Determine the [x, y] coordinate at the center of the cell enclosing the given text.  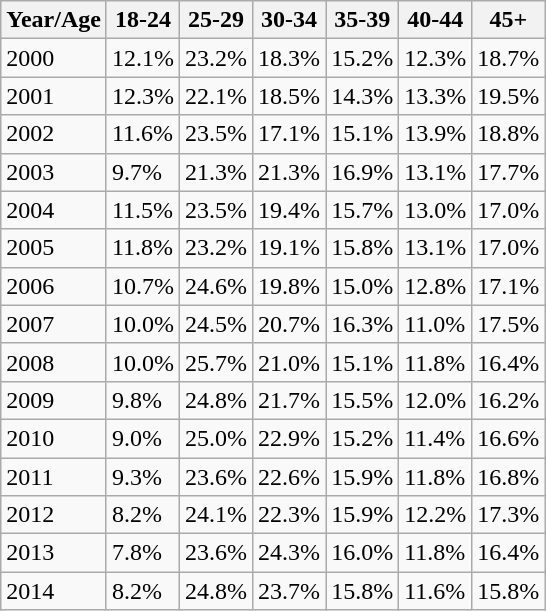
12.0% [436, 400]
12.1% [142, 58]
13.3% [436, 96]
2013 [54, 553]
19.8% [290, 286]
2012 [54, 515]
Year/Age [54, 20]
2011 [54, 477]
2005 [54, 248]
30-34 [290, 20]
15.7% [362, 210]
35-39 [362, 20]
40-44 [436, 20]
9.8% [142, 400]
9.3% [142, 477]
9.0% [142, 438]
16.0% [362, 553]
2004 [54, 210]
19.1% [290, 248]
19.4% [290, 210]
12.8% [436, 286]
2010 [54, 438]
11.4% [436, 438]
2009 [54, 400]
10.7% [142, 286]
15.0% [362, 286]
45+ [508, 20]
14.3% [362, 96]
16.3% [362, 324]
17.7% [508, 172]
18-24 [142, 20]
2003 [54, 172]
20.7% [290, 324]
23.7% [290, 591]
16.6% [508, 438]
11.0% [436, 324]
2008 [54, 362]
25.0% [216, 438]
2006 [54, 286]
13.0% [436, 210]
22.1% [216, 96]
19.5% [508, 96]
18.5% [290, 96]
11.5% [142, 210]
2002 [54, 134]
25-29 [216, 20]
18.3% [290, 58]
16.8% [508, 477]
2001 [54, 96]
24.6% [216, 286]
12.2% [436, 515]
21.0% [290, 362]
24.5% [216, 324]
7.8% [142, 553]
2000 [54, 58]
22.6% [290, 477]
25.7% [216, 362]
17.3% [508, 515]
15.5% [362, 400]
16.9% [362, 172]
18.7% [508, 58]
13.9% [436, 134]
24.1% [216, 515]
9.7% [142, 172]
22.9% [290, 438]
2014 [54, 591]
22.3% [290, 515]
21.7% [290, 400]
2007 [54, 324]
18.8% [508, 134]
17.5% [508, 324]
16.2% [508, 400]
24.3% [290, 553]
